Detect which cell encompasses the target text, then output its (X, Y) center coordinate. 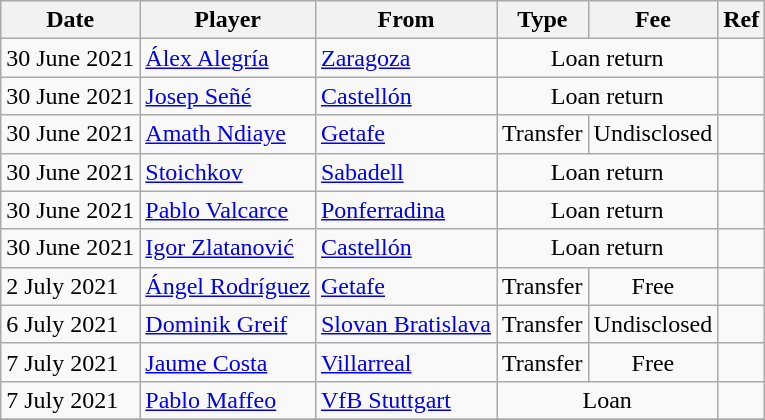
Álex Alegría (228, 58)
Ponferradina (406, 210)
Date (70, 20)
Pablo Maffeo (228, 400)
Dominik Greif (228, 324)
Jaume Costa (228, 362)
Pablo Valcarce (228, 210)
6 July 2021 (70, 324)
Zaragoza (406, 58)
Loan (608, 400)
Type (543, 20)
Ref (742, 20)
VfB Stuttgart (406, 400)
Villarreal (406, 362)
Slovan Bratislava (406, 324)
Ángel Rodríguez (228, 286)
Josep Señé (228, 96)
Stoichkov (228, 172)
Amath Ndiaye (228, 134)
From (406, 20)
2 July 2021 (70, 286)
Fee (653, 20)
Sabadell (406, 172)
Player (228, 20)
Igor Zlatanović (228, 248)
